From the cell containing the given text, extract its center point as (x, y) coordinate. 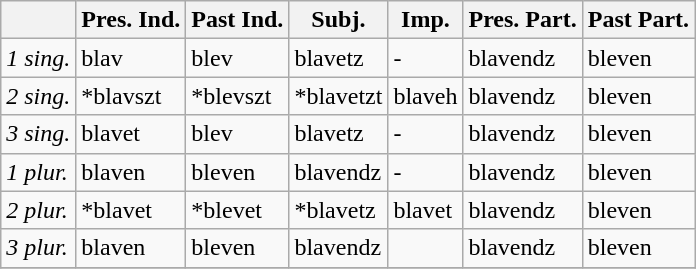
Past Part. (638, 20)
blav (131, 58)
3 plur. (38, 248)
Past Ind. (238, 20)
*blavetzt (338, 96)
Pres. Ind. (131, 20)
*blevet (238, 210)
Pres. Part. (522, 20)
2 plur. (38, 210)
Subj. (338, 20)
blaveh (426, 96)
*blavszt (131, 96)
1 sing. (38, 58)
*blavetz (338, 210)
1 plur. (38, 172)
2 sing. (38, 96)
*blavet (131, 210)
Imp. (426, 20)
3 sing. (38, 134)
*blevszt (238, 96)
